Pinpoint the cell where the given text exists, returning its (X, Y) midpoint coordinate. 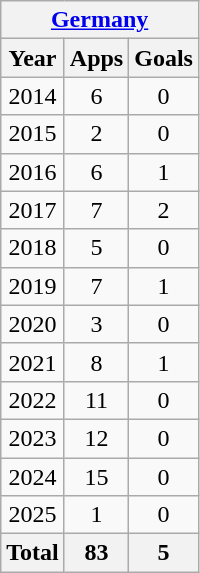
2024 (33, 477)
2014 (33, 96)
2023 (33, 438)
2018 (33, 248)
Year (33, 58)
15 (96, 477)
Total (33, 553)
8 (96, 362)
Apps (96, 58)
12 (96, 438)
83 (96, 553)
2021 (33, 362)
2022 (33, 400)
11 (96, 400)
2025 (33, 515)
2016 (33, 172)
2020 (33, 324)
2017 (33, 210)
2015 (33, 134)
Goals (164, 58)
2019 (33, 286)
Germany (100, 20)
3 (96, 324)
